Provide the [X, Y] coordinate of the cell's center where the given text is located.  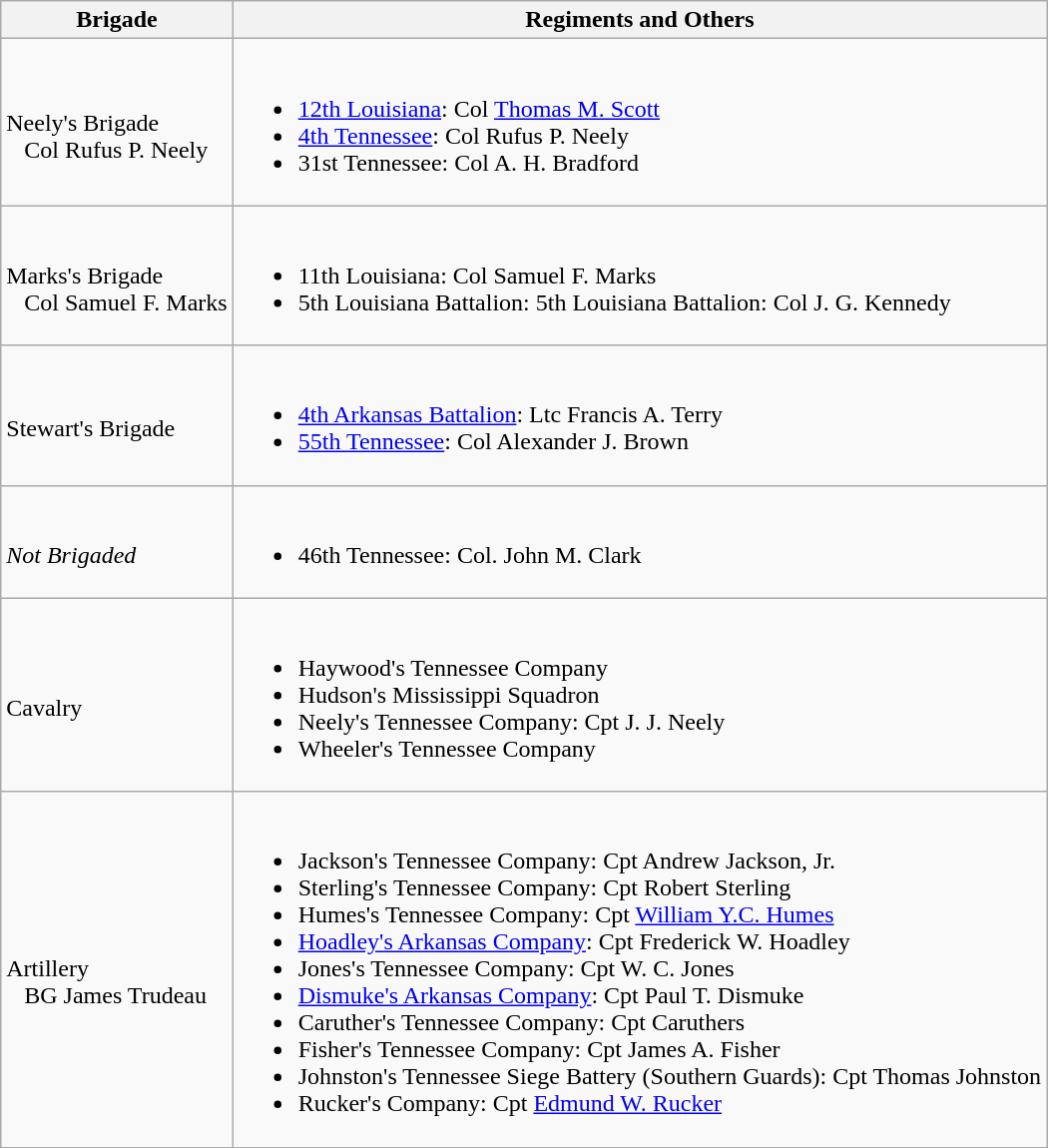
Stewart's Brigade [117, 415]
46th Tennessee: Col. John M. Clark [639, 541]
Haywood's Tennessee CompanyHudson's Mississippi SquadronNeely's Tennessee Company: Cpt J. J. NeelyWheeler's Tennessee Company [639, 695]
Neely's Brigade Col Rufus P. Neely [117, 122]
Regiments and Others [639, 20]
Cavalry [117, 695]
12th Louisiana: Col Thomas M. Scott4th Tennessee: Col Rufus P. Neely31st Tennessee: Col A. H. Bradford [639, 122]
Not Brigaded [117, 541]
4th Arkansas Battalion: Ltc Francis A. Terry55th Tennessee: Col Alexander J. Brown [639, 415]
Artillery BG James Trudeau [117, 969]
11th Louisiana: Col Samuel F. Marks5th Louisiana Battalion: 5th Louisiana Battalion: Col J. G. Kennedy [639, 276]
Marks's Brigade Col Samuel F. Marks [117, 276]
Brigade [117, 20]
